Search for the cell housing the specified text and yield its [X, Y] center coordinate. 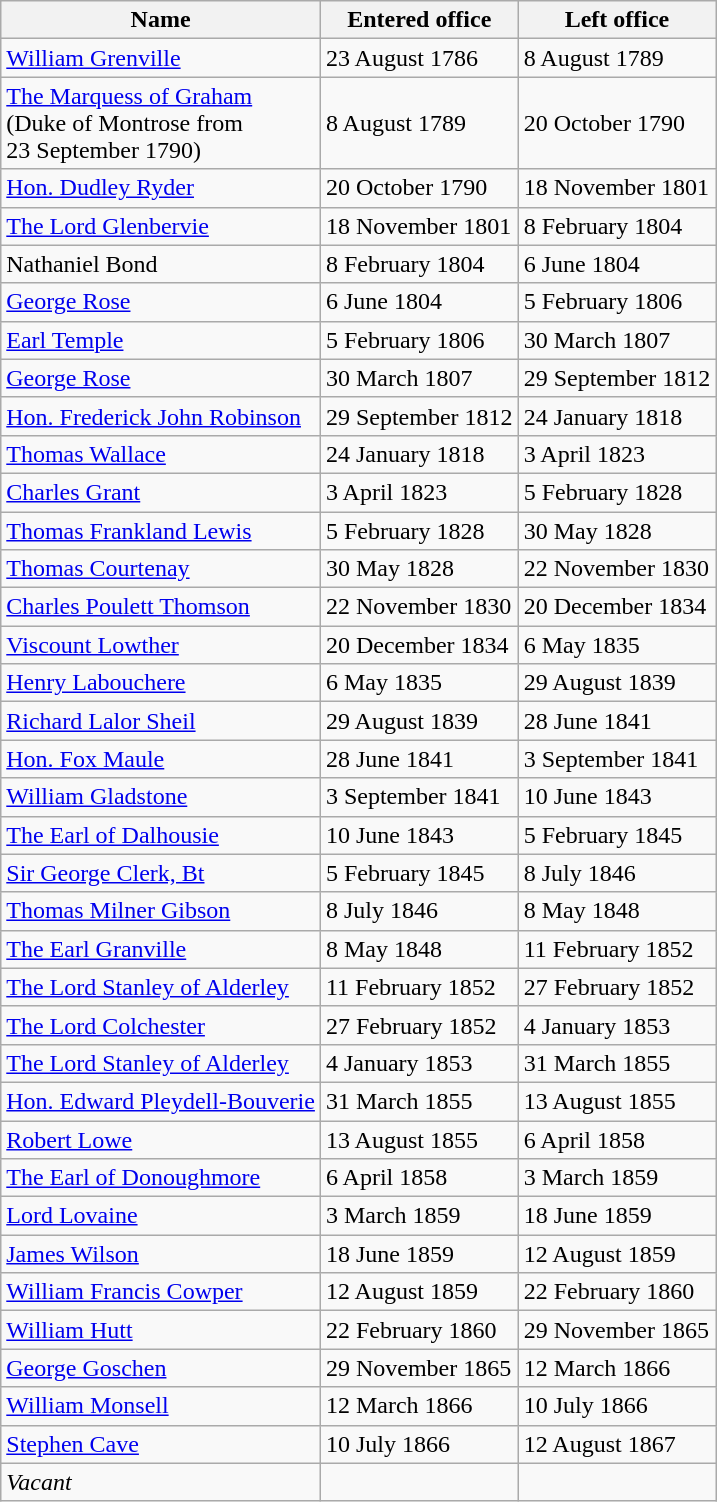
Thomas Courtenay [161, 569]
Henry Labouchere [161, 683]
Thomas Wallace [161, 454]
12 August 1867 [617, 1444]
Thomas Frankland Lewis [161, 531]
Stephen Cave [161, 1444]
The Earl Granville [161, 949]
Lord Lovaine [161, 1216]
George Goschen [161, 1368]
William Gladstone [161, 797]
James Wilson [161, 1254]
Name [161, 20]
Hon. Dudley Ryder [161, 188]
Charles Grant [161, 492]
Nathaniel Bond [161, 264]
The Marquess of Graham (Duke of Montrose from 23 September 1790) [161, 123]
William Monsell [161, 1406]
Richard Lalor Sheil [161, 721]
Earl Temple [161, 340]
Entered office [419, 20]
23 August 1786 [419, 58]
William Francis Cowper [161, 1292]
William Grenville [161, 58]
The Earl of Donoughmore [161, 1178]
Hon. Edward Pleydell-Bouverie [161, 1101]
The Earl of Dalhousie [161, 835]
Charles Poulett Thomson [161, 607]
Left office [617, 20]
Sir George Clerk, Bt [161, 873]
William Hutt [161, 1330]
Hon. Frederick John Robinson [161, 416]
The Lord Colchester [161, 1025]
Viscount Lowther [161, 645]
Thomas Milner Gibson [161, 911]
Robert Lowe [161, 1139]
Hon. Fox Maule [161, 759]
Vacant [161, 1482]
The Lord Glenbervie [161, 226]
